Extract the [x, y] coordinate from the center of the cell holding the provided text.  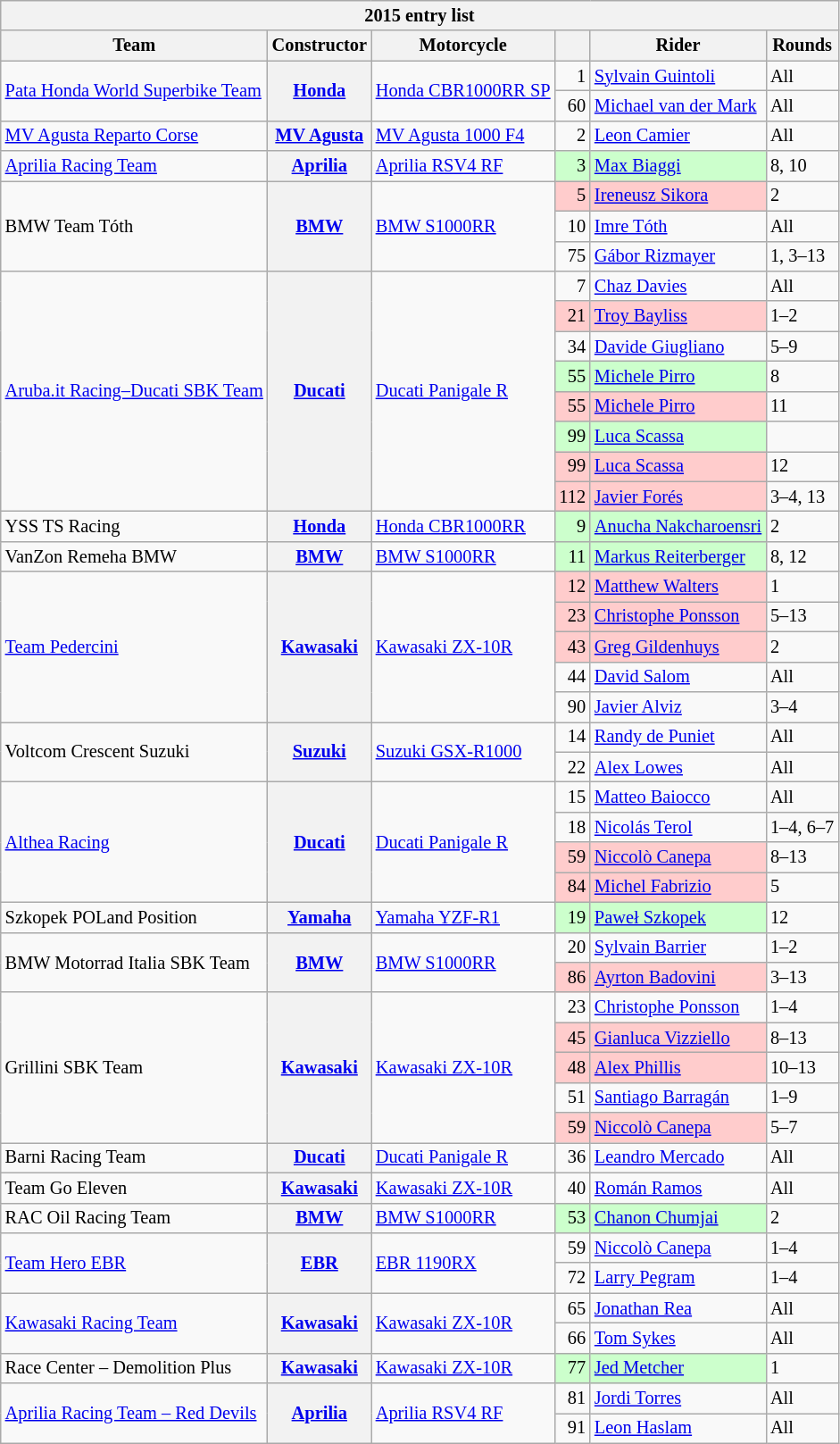
15 [573, 797]
Leon Camier [678, 136]
Yamaha YZF-R1 [463, 917]
90 [573, 706]
66 [573, 1338]
Alex Lowes [678, 767]
EBR [320, 1263]
MV Agusta [320, 136]
Jordi Torres [678, 1398]
45 [573, 1038]
YSS TS Racing [134, 526]
Aprilia Racing Team – Red Devils [134, 1413]
5–13 [802, 616]
5–7 [802, 1128]
Sylvain Barrier [678, 947]
Motorcycle [463, 46]
91 [573, 1428]
Leandro Mercado [678, 1157]
Voltcom Crescent Suzuki [134, 752]
Team Hero EBR [134, 1263]
1–9 [802, 1098]
Sylvain Guintoli [678, 76]
Tom Sykes [678, 1338]
Randy de Puniet [678, 737]
BMW Motorrad Italia SBK Team [134, 963]
5–9 [802, 346]
MV Agusta Reparto Corse [134, 136]
Leon Haslam [678, 1428]
1–4, 6–7 [802, 827]
Chanon Chumjai [678, 1218]
Barni Racing Team [134, 1157]
8 [802, 376]
RAC Oil Racing Team [134, 1218]
Chaz Davies [678, 286]
Markus Reiterberger [678, 556]
53 [573, 1218]
Ireneusz Sikora [678, 196]
Pata Honda World Superbike Team [134, 91]
75 [573, 256]
10–13 [802, 1067]
3–13 [802, 977]
20 [573, 947]
51 [573, 1098]
David Salom [678, 677]
Kawasaki Racing Team [134, 1323]
Team Pedercini [134, 647]
Imre Tóth [678, 226]
Aprilia Racing Team [134, 166]
Grillini SBK Team [134, 1067]
MV Agusta 1000 F4 [463, 136]
Rounds [802, 46]
3–4, 13 [802, 497]
7 [573, 286]
10 [573, 226]
Honda CBR1000RR SP [463, 91]
22 [573, 767]
112 [573, 497]
Ayrton Badovini [678, 977]
EBR 1190RX [463, 1263]
Rider [678, 46]
Matteo Baiocco [678, 797]
81 [573, 1398]
1, 3–13 [802, 256]
Michael van der Mark [678, 105]
Matthew Walters [678, 587]
Santiago Barragán [678, 1098]
84 [573, 887]
Team Go Eleven [134, 1188]
Anucha Nakcharoensri [678, 526]
Alex Phillis [678, 1067]
Althea Racing [134, 841]
72 [573, 1278]
9 [573, 526]
Román Ramos [678, 1188]
Suzuki GSX-R1000 [463, 752]
44 [573, 677]
Jonathan Rea [678, 1308]
36 [573, 1157]
60 [573, 105]
Honda CBR1000RR [463, 526]
BMW Team Tóth [134, 225]
Paweł Szkopek [678, 917]
77 [573, 1368]
Javier Alviz [678, 706]
3–4 [802, 706]
Suzuki [320, 752]
Szkopek POLand Position [134, 917]
Larry Pegram [678, 1278]
14 [573, 737]
34 [573, 346]
21 [573, 316]
Davide Giugliano [678, 346]
Race Center – Demolition Plus [134, 1368]
Michel Fabrizio [678, 887]
Constructor [320, 46]
19 [573, 917]
Max Biaggi [678, 166]
8, 12 [802, 556]
Troy Bayliss [678, 316]
40 [573, 1188]
Gianluca Vizziello [678, 1038]
65 [573, 1308]
Team [134, 46]
VanZon Remeha BMW [134, 556]
18 [573, 827]
Yamaha [320, 917]
43 [573, 647]
3 [573, 166]
Greg Gildenhuys [678, 647]
86 [573, 977]
Nicolás Terol [678, 827]
8, 10 [802, 166]
48 [573, 1067]
Aruba.it Racing–Ducati SBK Team [134, 391]
Jed Metcher [678, 1368]
2015 entry list [420, 15]
Javier Forés [678, 497]
Gábor Rizmayer [678, 256]
